Provide the [x, y] coordinate of the cell's center where the given text is located.  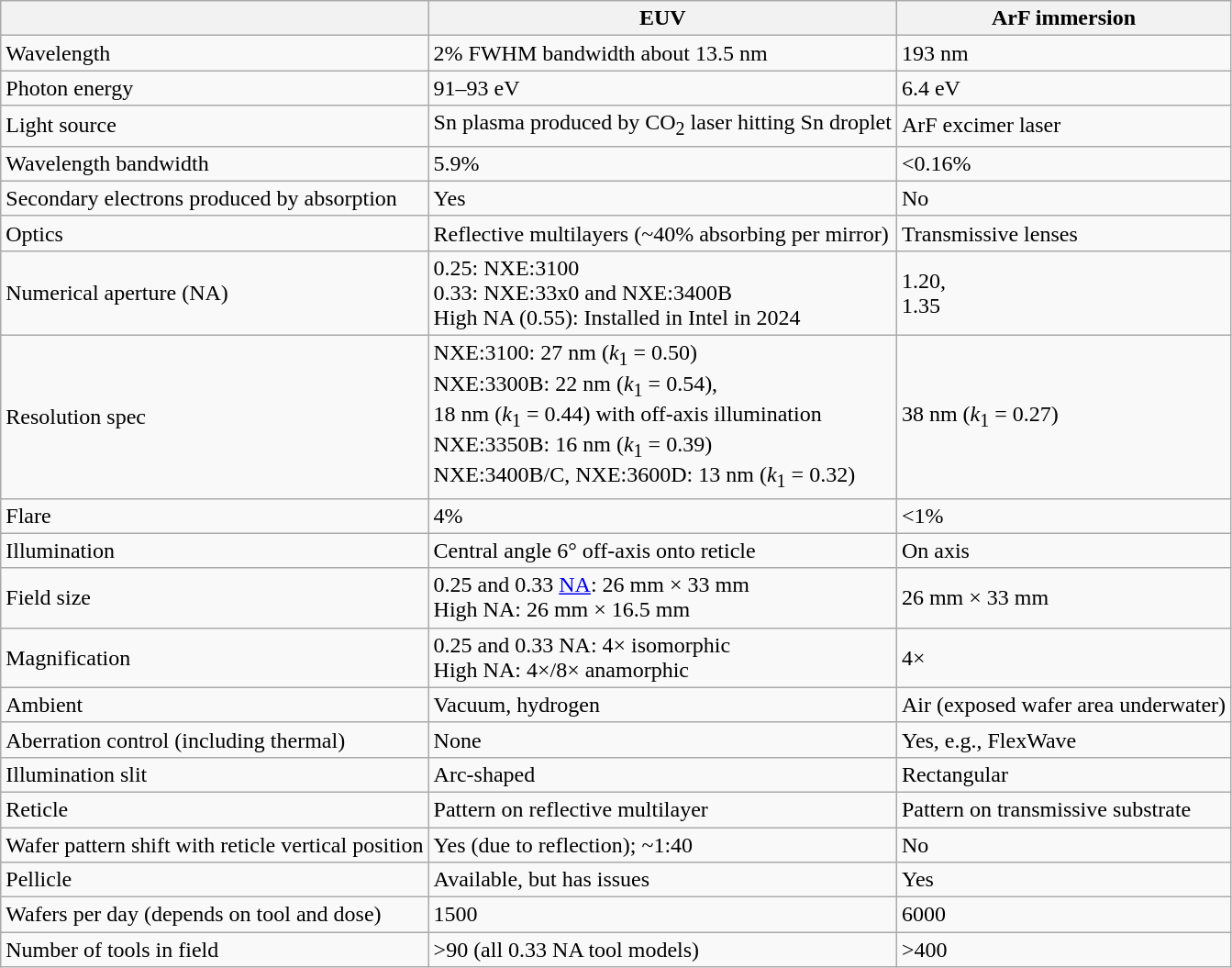
On axis [1063, 551]
0.25: NXE:31000.33: NXE:33x0 and NXE:3400BHigh NA (0.55): Installed in Intel in 2024 [662, 293]
Flare [215, 516]
Wafers per day (depends on tool and dose) [215, 915]
Available, but has issues [662, 880]
91–93 eV [662, 88]
Yes, e.g., FlexWave [1063, 740]
6.4 eV [1063, 88]
Numerical aperture (NA) [215, 293]
Transmissive lenses [1063, 233]
Aberration control (including thermal) [215, 740]
Pattern on transmissive substrate [1063, 809]
Wavelength [215, 53]
Central angle 6° off-axis onto reticle [662, 551]
<0.16% [1063, 163]
Number of tools in field [215, 950]
Arc-shaped [662, 774]
Reflective multilayers (~40% absorbing per mirror) [662, 233]
Resolution spec [215, 417]
Secondary electrons produced by absorption [215, 198]
Illumination slit [215, 774]
Ambient [215, 705]
Yes (due to reflection); ~1:40 [662, 845]
4× [1063, 657]
Rectangular [1063, 774]
None [662, 740]
4% [662, 516]
1.20,1.35 [1063, 293]
5.9% [662, 163]
Illumination [215, 551]
Pattern on reflective multilayer [662, 809]
6000 [1063, 915]
Pellicle [215, 880]
Optics [215, 233]
Light source [215, 126]
38 nm (k1 = 0.27) [1063, 417]
Reticle [215, 809]
EUV [662, 18]
Field size [215, 598]
ArF immersion [1063, 18]
<1% [1063, 516]
Air (exposed wafer area underwater) [1063, 705]
Photon energy [215, 88]
>90 (all 0.33 NA tool models) [662, 950]
Wavelength bandwidth [215, 163]
1500 [662, 915]
Vacuum, hydrogen [662, 705]
Wafer pattern shift with reticle vertical position [215, 845]
ArF excimer laser [1063, 126]
Magnification [215, 657]
2% FWHM bandwidth about 13.5 nm [662, 53]
>400 [1063, 950]
0.25 and 0.33 NA: 26 mm × 33 mm High NA: 26 mm × 16.5 mm [662, 598]
26 mm × 33 mm [1063, 598]
193 nm [1063, 53]
Sn plasma produced by CO2 laser hitting Sn droplet [662, 126]
0.25 and 0.33 NA: 4× isomorphic High NA: 4×/8× anamorphic [662, 657]
